Extract the [x, y] coordinate from the center of the cell holding the provided text.  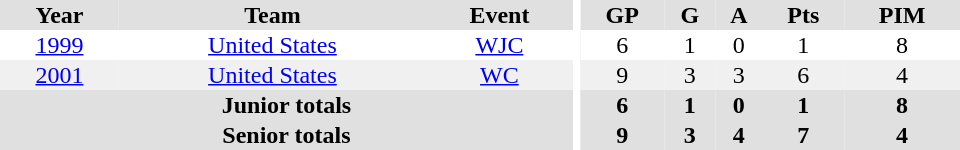
PIM [902, 15]
Junior totals [286, 105]
2001 [60, 75]
Team [272, 15]
Event [500, 15]
WC [500, 75]
Senior totals [286, 135]
1999 [60, 45]
GP [622, 15]
WJC [500, 45]
G [690, 15]
Pts [804, 15]
A [738, 15]
7 [804, 135]
Year [60, 15]
